Capture the cell that displays the provided text and extract its (X, Y) central coordinate. 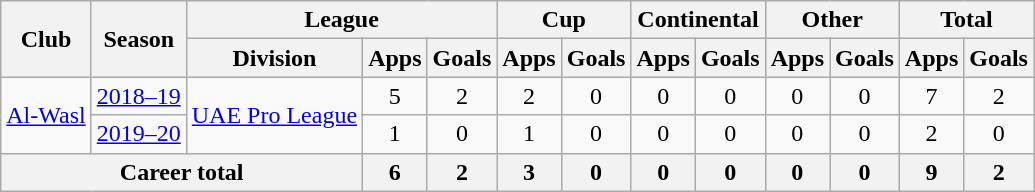
Club (46, 39)
Season (138, 39)
Al-Wasl (46, 115)
3 (529, 172)
UAE Pro League (274, 115)
2019–20 (138, 134)
9 (931, 172)
Division (274, 58)
6 (395, 172)
5 (395, 96)
Continental (698, 20)
Cup (564, 20)
7 (931, 96)
2018–19 (138, 96)
League (342, 20)
Total (966, 20)
Career total (182, 172)
Other (832, 20)
